Scan for the cell matching the given text and deliver its [x, y] coordinate at center. 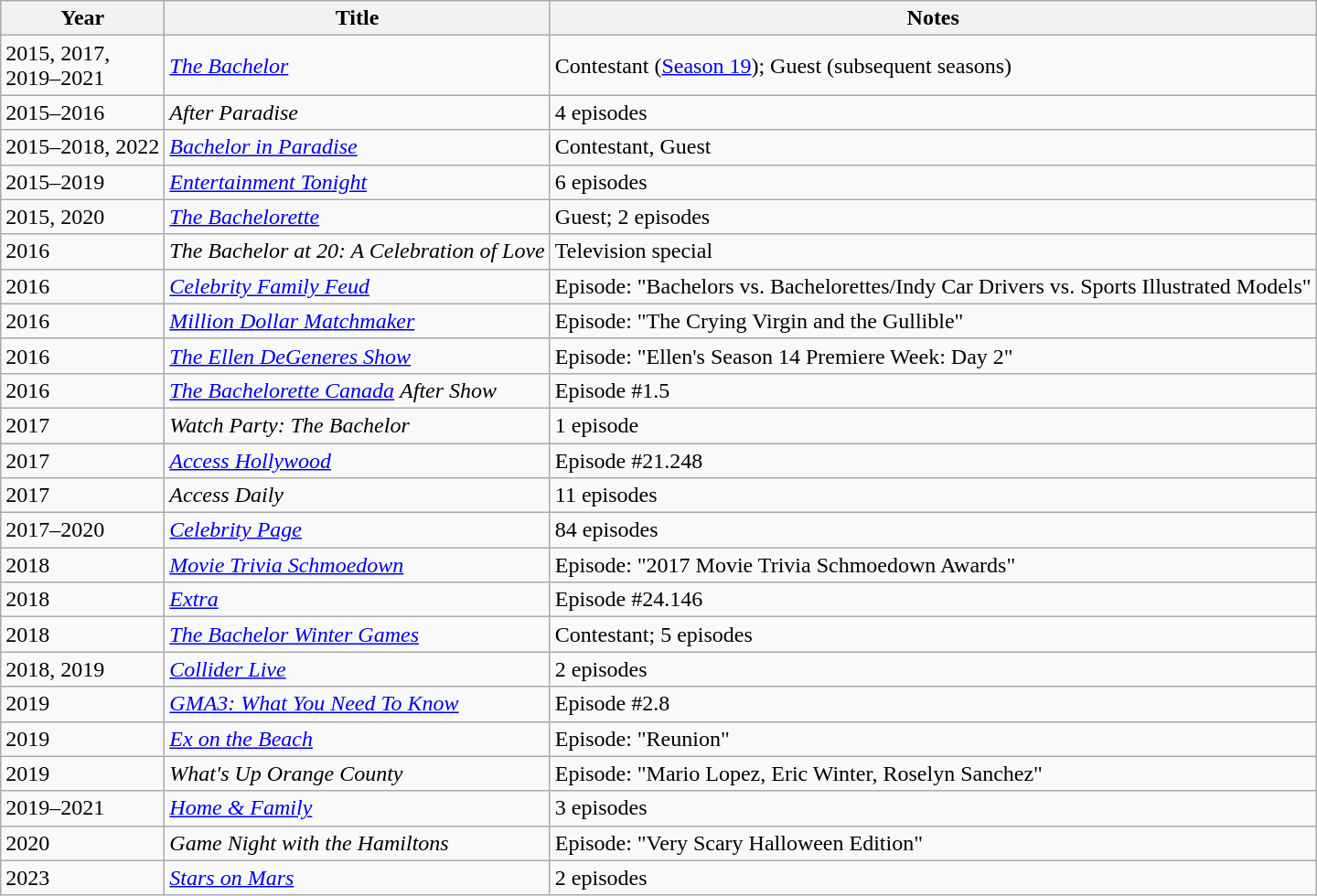
Episode #2.8 [933, 704]
Episode: "Ellen's Season 14 Premiere Week: Day 2" [933, 356]
Episode #21.248 [933, 460]
Contestant; 5 episodes [933, 635]
Year [82, 18]
Collider Live [357, 669]
Bachelor in Paradise [357, 147]
Extra [357, 600]
2018, 2019 [82, 669]
Ex on the Beach [357, 739]
Notes [933, 18]
Episode: "Mario Lopez, Eric Winter, Roselyn Sanchez" [933, 773]
4 episodes [933, 112]
Episode: "Reunion" [933, 739]
After Paradise [357, 112]
What's Up Orange County [357, 773]
Access Daily [357, 496]
Episode: "The Crying Virgin and the Gullible" [933, 321]
Episode #1.5 [933, 390]
The Bachelor at 20: A Celebration of Love [357, 251]
11 episodes [933, 496]
Episode #24.146 [933, 600]
The Bachelor [357, 66]
Television special [933, 251]
Episode: "2017 Movie Trivia Schmoedown Awards" [933, 565]
84 episodes [933, 530]
Home & Family [357, 808]
The Bachelorette Canada After Show [357, 390]
2019–2021 [82, 808]
2015, 2020 [82, 217]
Contestant, Guest [933, 147]
Movie Trivia Schmoedown [357, 565]
Contestant (Season 19); Guest (subsequent seasons) [933, 66]
Celebrity Page [357, 530]
Celebrity Family Feud [357, 286]
Stars on Mars [357, 878]
3 episodes [933, 808]
2017–2020 [82, 530]
2020 [82, 843]
GMA3: What You Need To Know [357, 704]
Access Hollywood [357, 460]
Game Night with the Hamiltons [357, 843]
The Bachelor Winter Games [357, 635]
The Ellen DeGeneres Show [357, 356]
2015–2018, 2022 [82, 147]
Watch Party: The Bachelor [357, 425]
1 episode [933, 425]
6 episodes [933, 182]
Title [357, 18]
Episode: "Very Scary Halloween Edition" [933, 843]
Guest; 2 episodes [933, 217]
2015–2016 [82, 112]
2015, 2017,2019–2021 [82, 66]
Entertainment Tonight [357, 182]
Million Dollar Matchmaker [357, 321]
2023 [82, 878]
The Bachelorette [357, 217]
2015–2019 [82, 182]
Episode: "Bachelors vs. Bachelorettes/Indy Car Drivers vs. Sports Illustrated Models" [933, 286]
